Output the (X, Y) coordinate of the center of the cell containing the given text.  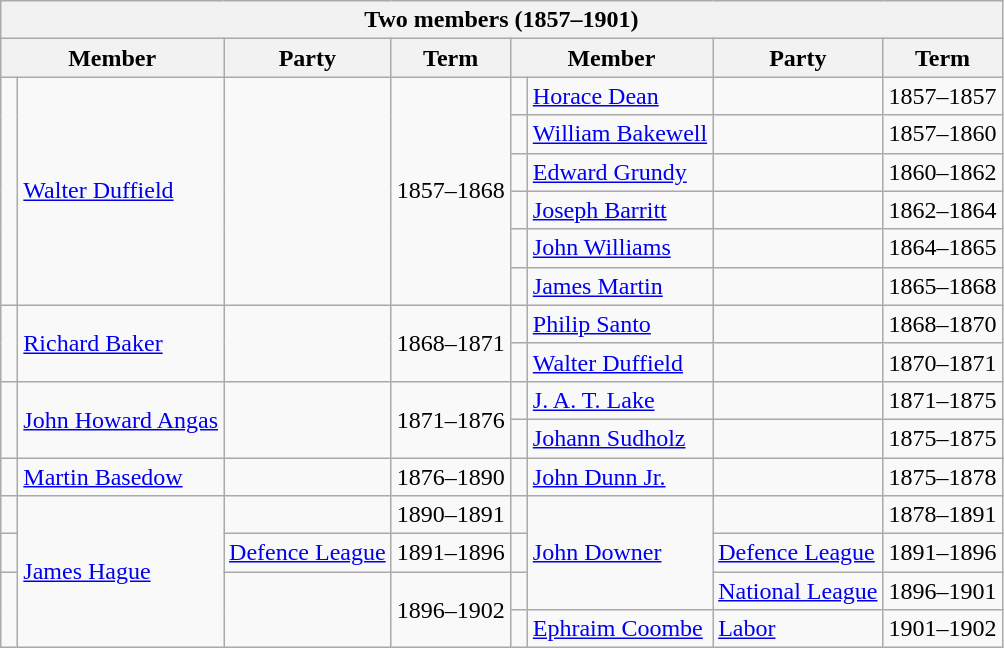
1890–1891 (450, 515)
Labor (798, 629)
1857–1868 (450, 191)
1875–1875 (942, 438)
1871–1876 (450, 419)
John Howard Angas (121, 419)
J. A. T. Lake (620, 400)
Ephraim Coombe (620, 629)
John Dunn Jr. (620, 477)
1865–1868 (942, 286)
Two members (1857–1901) (502, 20)
1876–1890 (450, 477)
William Bakewell (620, 134)
Horace Dean (620, 96)
John Downer (620, 553)
1896–1902 (450, 610)
James Hague (121, 572)
1870–1871 (942, 362)
1901–1902 (942, 629)
Joseph Barritt (620, 210)
Edward Grundy (620, 172)
1857–1857 (942, 96)
1857–1860 (942, 134)
Martin Basedow (121, 477)
Philip Santo (620, 324)
John Williams (620, 248)
1868–1870 (942, 324)
1871–1875 (942, 400)
1896–1901 (942, 591)
1864–1865 (942, 248)
Richard Baker (121, 343)
1860–1862 (942, 172)
1868–1871 (450, 343)
Johann Sudholz (620, 438)
1878–1891 (942, 515)
National League (798, 591)
James Martin (620, 286)
1862–1864 (942, 210)
1875–1878 (942, 477)
